Output the [x, y] coordinate of the center of the cell containing the given text.  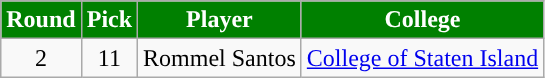
Pick [109, 20]
2 [41, 58]
College of Staten Island [422, 58]
Rommel Santos [220, 58]
Round [41, 20]
Player [220, 20]
College [422, 20]
11 [109, 58]
